Pinpoint the cell where the given text exists, returning its (X, Y) midpoint coordinate. 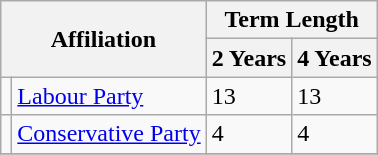
Term Length (292, 20)
Affiliation (104, 39)
4 Years (335, 58)
2 Years (249, 58)
Labour Party (109, 96)
Conservative Party (109, 134)
